Pinpoint the cell where the given text exists, returning its (x, y) midpoint coordinate. 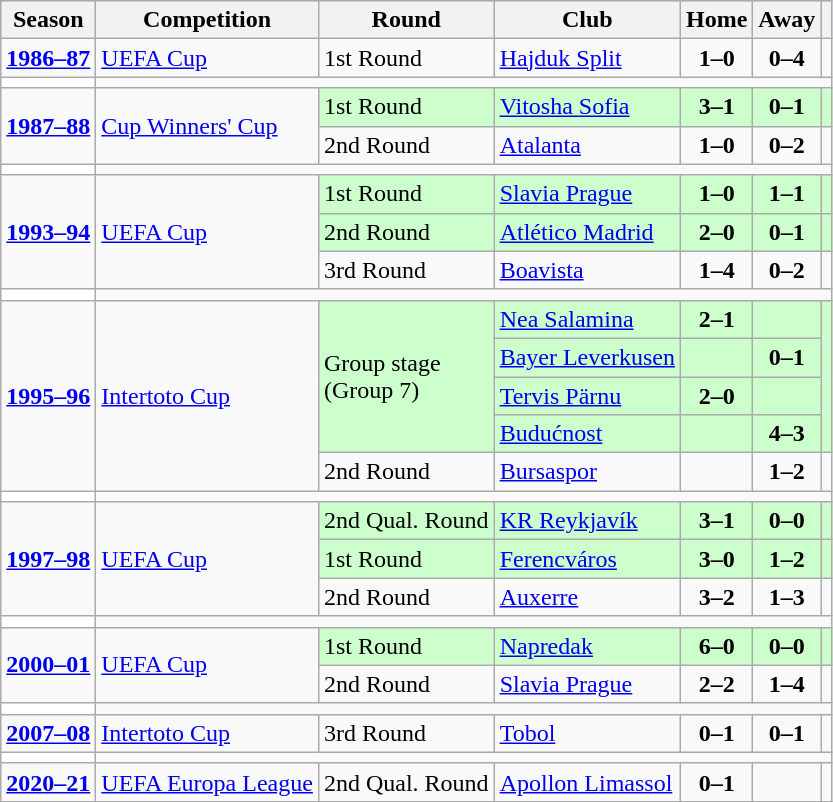
1997–98 (48, 559)
KR Reykjavík (587, 521)
Tervis Pärnu (587, 395)
Bursaspor (587, 472)
Ferencváros (587, 559)
UEFA Europa League (208, 782)
Bayer Leverkusen (587, 357)
1987–88 (48, 126)
Cup Winners' Cup (208, 126)
3–2 (716, 597)
Auxerre (587, 597)
Nea Salamina (587, 319)
1–1 (787, 194)
Atlético Madrid (587, 232)
Atalanta (587, 145)
Season (48, 20)
Boavista (587, 270)
2–2 (716, 684)
3–0 (716, 559)
Apollon Limassol (587, 782)
Budućnost (587, 434)
Competition (208, 20)
2–1 (716, 319)
4–3 (787, 434)
Away (787, 20)
1–3 (787, 597)
Home (716, 20)
6–0 (716, 646)
Hajduk Split (587, 58)
2007–08 (48, 733)
Club (587, 20)
Round (406, 20)
1993–94 (48, 232)
Napredak (587, 646)
2000–01 (48, 665)
1995–96 (48, 395)
Tobol (587, 733)
1986–87 (48, 58)
0–4 (787, 58)
2020–21 (48, 782)
Vitosha Sofia (587, 107)
Group stage (Group 7) (406, 376)
